For the text-containing cell, return its midpoint in [X, Y] coordinate format. 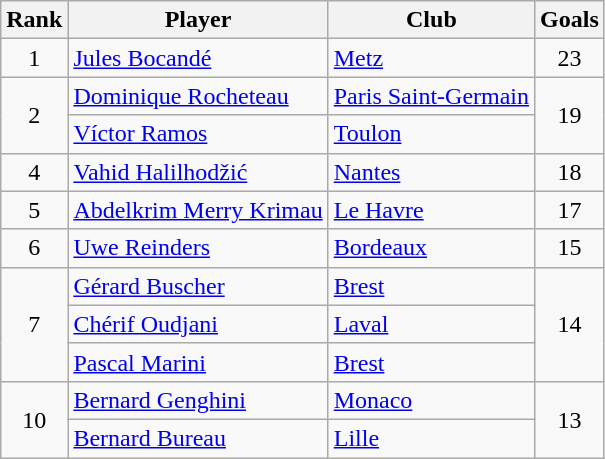
Bernard Bureau [198, 438]
23 [570, 58]
Abdelkrim Merry Krimau [198, 210]
13 [570, 419]
Vahid Halilhodžić [198, 172]
14 [570, 324]
Monaco [431, 400]
5 [34, 210]
Gérard Buscher [198, 286]
Paris Saint-Germain [431, 96]
Metz [431, 58]
Goals [570, 20]
Bernard Genghini [198, 400]
Nantes [431, 172]
Chérif Oudjani [198, 324]
15 [570, 248]
Lille [431, 438]
Dominique Rocheteau [198, 96]
17 [570, 210]
1 [34, 58]
Víctor Ramos [198, 134]
19 [570, 115]
Pascal Marini [198, 362]
10 [34, 419]
Bordeaux [431, 248]
Laval [431, 324]
Toulon [431, 134]
Rank [34, 20]
Uwe Reinders [198, 248]
Le Havre [431, 210]
18 [570, 172]
7 [34, 324]
4 [34, 172]
Jules Bocandé [198, 58]
2 [34, 115]
Player [198, 20]
Club [431, 20]
6 [34, 248]
